Extract the (x, y) coordinate from the center of the cell holding the provided text.  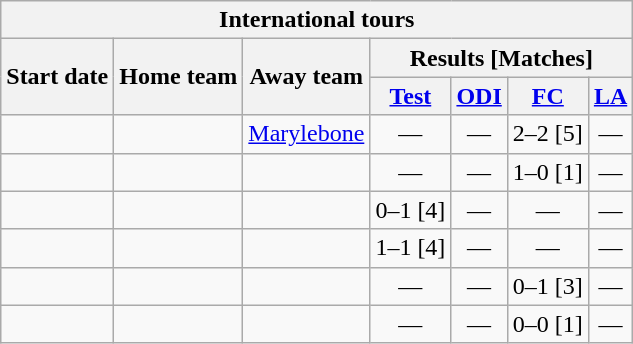
1–0 [1] (548, 172)
0–1 [3] (548, 286)
FC (548, 96)
Start date (58, 77)
1–1 [4] (410, 248)
Marylebone (306, 134)
0–0 [1] (548, 324)
Results [Matches] (502, 58)
Home team (178, 77)
0–1 [4] (410, 210)
Test (410, 96)
International tours (317, 20)
Away team (306, 77)
ODI (479, 96)
2–2 [5] (548, 134)
LA (610, 96)
